Search for the cell housing the specified text and yield its [X, Y] center coordinate. 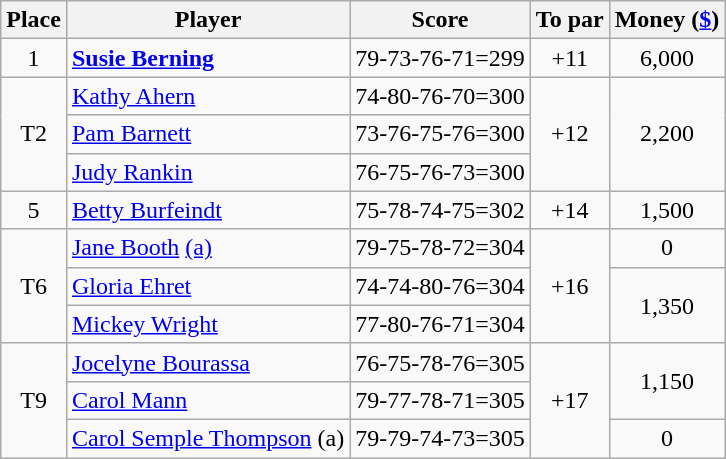
Score [440, 20]
Jocelyne Bourassa [208, 362]
79-75-78-72=304 [440, 248]
76-75-76-73=300 [440, 172]
Player [208, 20]
+14 [570, 210]
Pam Barnett [208, 134]
77-80-76-71=304 [440, 324]
6,000 [667, 58]
To par [570, 20]
Mickey Wright [208, 324]
1,350 [667, 305]
1,150 [667, 381]
76-75-78-76=305 [440, 362]
Gloria Ehret [208, 286]
73-76-75-76=300 [440, 134]
+16 [570, 286]
Judy Rankin [208, 172]
Kathy Ahern [208, 96]
Place [34, 20]
79-79-74-73=305 [440, 438]
+11 [570, 58]
T2 [34, 134]
T9 [34, 400]
5 [34, 210]
75-78-74-75=302 [440, 210]
79-77-78-71=305 [440, 400]
Susie Berning [208, 58]
+17 [570, 400]
Carol Semple Thompson (a) [208, 438]
1,500 [667, 210]
1 [34, 58]
T6 [34, 286]
2,200 [667, 134]
+12 [570, 134]
74-74-80-76=304 [440, 286]
Jane Booth (a) [208, 248]
Carol Mann [208, 400]
79-73-76-71=299 [440, 58]
Money ($) [667, 20]
74-80-76-70=300 [440, 96]
Betty Burfeindt [208, 210]
